Determine the [X, Y] coordinate at the center of the cell enclosing the given text.  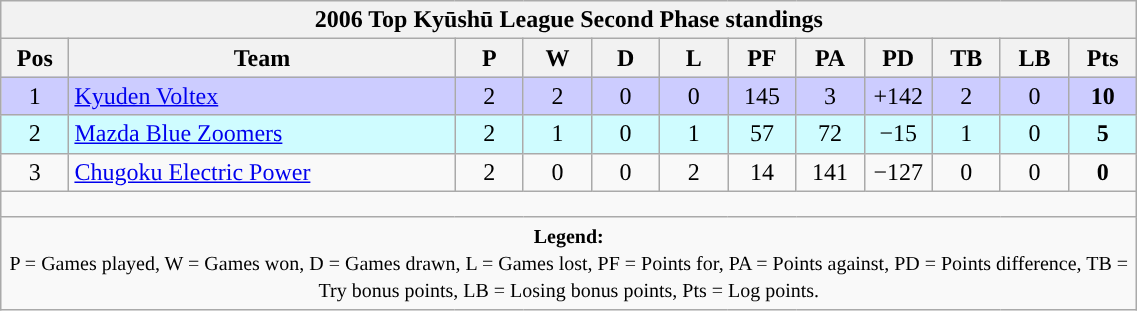
−15 [898, 134]
P [489, 58]
LB [1034, 58]
Team [262, 58]
Chugoku Electric Power [262, 172]
141 [830, 172]
L [694, 58]
Kyuden Voltex [262, 96]
PF [762, 58]
W [557, 58]
14 [762, 172]
2006 Top Kyūshū League Second Phase standings [569, 20]
+142 [898, 96]
D [625, 58]
5 [1103, 134]
PA [830, 58]
145 [762, 96]
57 [762, 134]
−127 [898, 172]
Pos [35, 58]
PD [898, 58]
Mazda Blue Zoomers [262, 134]
TB [966, 58]
Pts [1103, 58]
72 [830, 134]
10 [1103, 96]
